Pinpoint the cell where the given text exists, returning its [X, Y] midpoint coordinate. 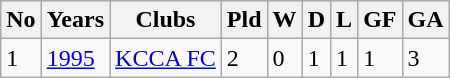
L [344, 20]
W [284, 20]
Pld [244, 20]
No [21, 20]
Years [75, 20]
KCCA FC [166, 58]
GA [426, 20]
GF [380, 20]
2 [244, 58]
3 [426, 58]
0 [284, 58]
1995 [75, 58]
Clubs [166, 20]
D [316, 20]
